Output the [X, Y] coordinate of the center of the cell containing the given text.  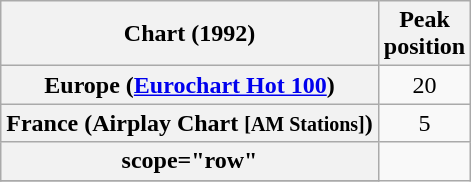
20 [424, 85]
France (Airplay Chart [AM Stations]) [190, 123]
Europe (Eurochart Hot 100) [190, 85]
Chart (1992) [190, 34]
5 [424, 123]
scope="row" [190, 161]
Peakposition [424, 34]
